From the cell containing the given text, extract its center point as (X, Y) coordinate. 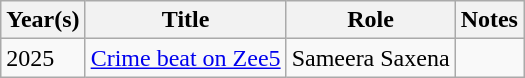
Title (186, 20)
2025 (43, 58)
Role (370, 20)
Crime beat on Zee5 (186, 58)
Year(s) (43, 20)
Sameera Saxena (370, 58)
Notes (489, 20)
